Identify which cell holds the provided text, then report its (X, Y) central coordinate. 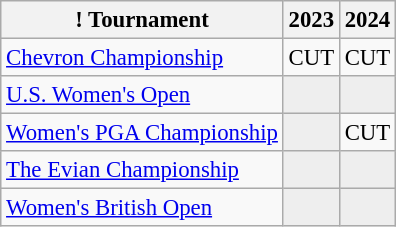
Chevron Championship (142, 58)
The Evian Championship (142, 170)
2024 (367, 20)
2023 (311, 20)
Women's British Open (142, 208)
! Tournament (142, 20)
U.S. Women's Open (142, 95)
Women's PGA Championship (142, 133)
